Determine the [X, Y] coordinate at the center of the cell enclosing the given text.  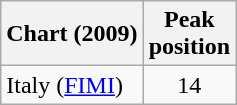
Chart (2009) [72, 34]
Peakposition [189, 34]
Italy (FIMI) [72, 85]
14 [189, 85]
